Search for the cell housing the specified text and yield its [x, y] center coordinate. 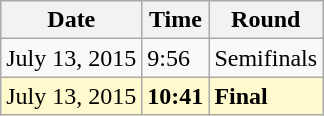
Time [176, 20]
Semifinals [266, 58]
9:56 [176, 58]
Round [266, 20]
Date [72, 20]
Final [266, 96]
10:41 [176, 96]
